Pinpoint the cell where the given text exists, returning its [x, y] midpoint coordinate. 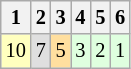
4 [80, 17]
10 [16, 51]
6 [120, 17]
7 [41, 51]
